Extract the [X, Y] coordinate from the center of the cell holding the provided text.  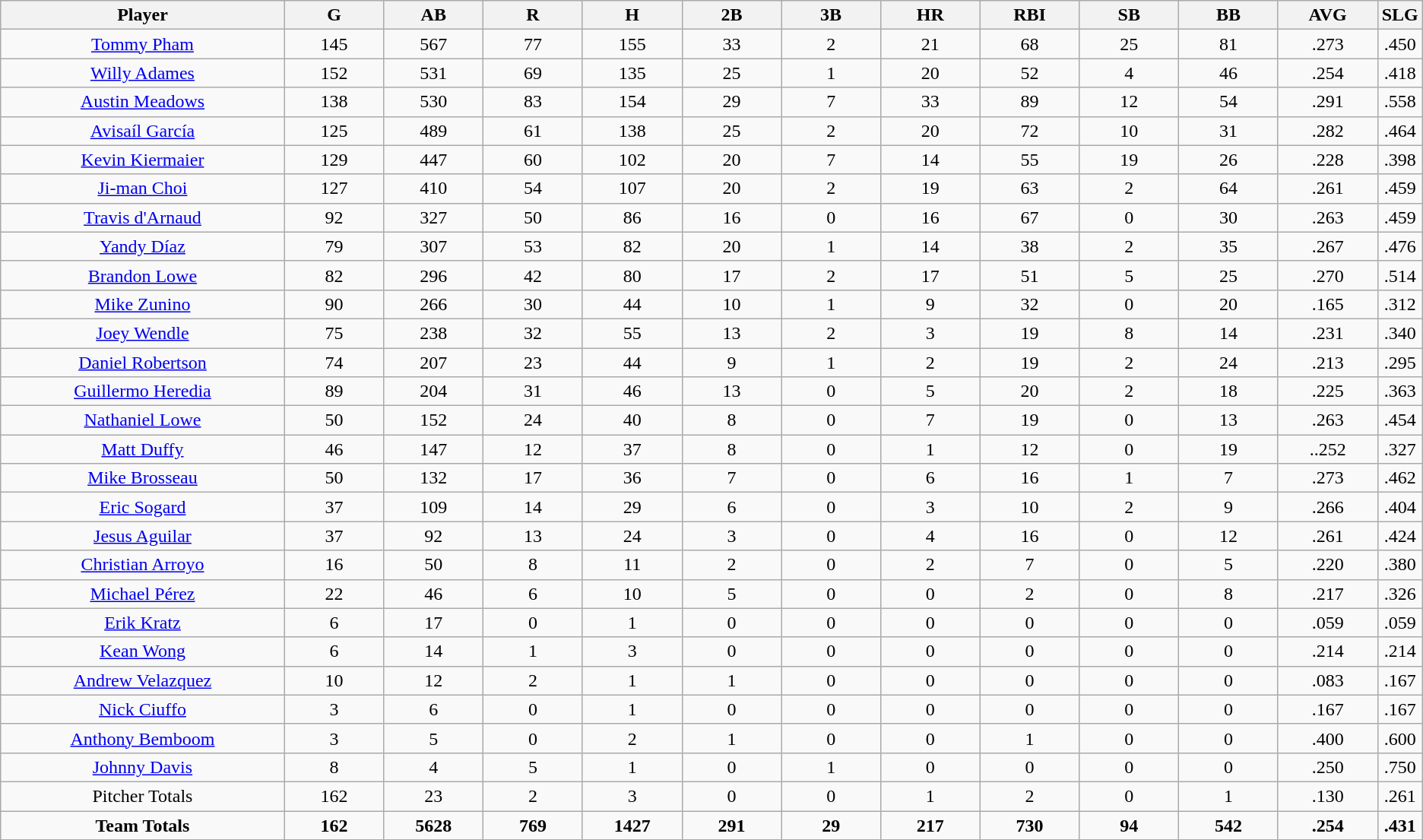
40 [632, 420]
155 [632, 44]
.398 [1400, 160]
Joey Wendle [143, 333]
HR [930, 15]
102 [632, 160]
Yandy Díaz [143, 246]
Player [143, 15]
G [334, 15]
.454 [1400, 420]
64 [1228, 189]
52 [1029, 73]
.418 [1400, 73]
Andrew Velazquez [143, 680]
.295 [1400, 363]
67 [1029, 217]
447 [433, 160]
Johnny Davis [143, 767]
Jesus Aguilar [143, 536]
83 [534, 102]
5628 [433, 825]
127 [334, 189]
Travis d'Arnaud [143, 217]
72 [1029, 131]
74 [334, 363]
307 [433, 246]
.462 [1400, 478]
.450 [1400, 44]
Christian Arroyo [143, 565]
.217 [1327, 594]
26 [1228, 160]
.340 [1400, 333]
AVG [1327, 15]
.130 [1327, 796]
.476 [1400, 246]
68 [1029, 44]
204 [433, 391]
266 [433, 304]
207 [433, 363]
Matt Duffy [143, 449]
2B [731, 15]
.270 [1327, 275]
145 [334, 44]
.400 [1327, 738]
80 [632, 275]
77 [534, 44]
AB [433, 15]
36 [632, 478]
.750 [1400, 767]
567 [433, 44]
.266 [1327, 507]
RBI [1029, 15]
1427 [632, 825]
90 [334, 304]
.404 [1400, 507]
.327 [1400, 449]
53 [534, 246]
Mike Brosseau [143, 478]
R [534, 15]
Erik Kratz [143, 623]
125 [334, 131]
Brandon Lowe [143, 275]
.213 [1327, 363]
21 [930, 44]
.380 [1400, 565]
22 [334, 594]
147 [433, 449]
531 [433, 73]
489 [433, 131]
.220 [1327, 565]
H [632, 15]
..252 [1327, 449]
Anthony Bemboom [143, 738]
.558 [1400, 102]
94 [1130, 825]
Team Totals [143, 825]
217 [930, 825]
.514 [1400, 275]
Avisaíl García [143, 131]
Kean Wong [143, 651]
Eric Sogard [143, 507]
51 [1029, 275]
79 [334, 246]
.312 [1400, 304]
238 [433, 333]
.267 [1327, 246]
.600 [1400, 738]
530 [433, 102]
.424 [1400, 536]
109 [433, 507]
SB [1130, 15]
Guillermo Heredia [143, 391]
60 [534, 160]
Michael Pérez [143, 594]
.225 [1327, 391]
769 [534, 825]
.431 [1400, 825]
154 [632, 102]
Ji-man Choi [143, 189]
.165 [1327, 304]
.083 [1327, 680]
Kevin Kiermaier [143, 160]
11 [632, 565]
Pitcher Totals [143, 796]
291 [731, 825]
BB [1228, 15]
730 [1029, 825]
61 [534, 131]
132 [433, 478]
.363 [1400, 391]
.250 [1327, 767]
Nathaniel Lowe [143, 420]
Willy Adames [143, 73]
69 [534, 73]
.282 [1327, 131]
3B [832, 15]
18 [1228, 391]
SLG [1400, 15]
296 [433, 275]
.326 [1400, 594]
42 [534, 275]
81 [1228, 44]
35 [1228, 246]
135 [632, 73]
.228 [1327, 160]
Mike Zunino [143, 304]
.464 [1400, 131]
75 [334, 333]
86 [632, 217]
.231 [1327, 333]
Tommy Pham [143, 44]
Austin Meadows [143, 102]
63 [1029, 189]
.291 [1327, 102]
38 [1029, 246]
Nick Ciuffo [143, 709]
410 [433, 189]
542 [1228, 825]
Daniel Robertson [143, 363]
327 [433, 217]
129 [334, 160]
107 [632, 189]
